From the cell containing the given text, extract its center point as (X, Y) coordinate. 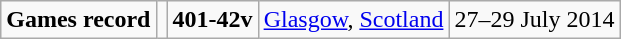
Glasgow, Scotland (354, 20)
401-42v (212, 20)
27–29 July 2014 (534, 20)
Games record (78, 20)
